Provide the (x, y) coordinate of the cell's center where the given text is located.  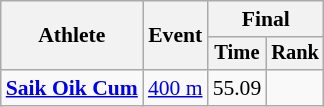
Saik Oik Cum (72, 88)
Rank (295, 54)
Event (176, 36)
Final (266, 19)
Athlete (72, 36)
55.09 (238, 88)
400 m (176, 88)
Time (238, 54)
